Scan for the cell matching the given text and deliver its [x, y] coordinate at center. 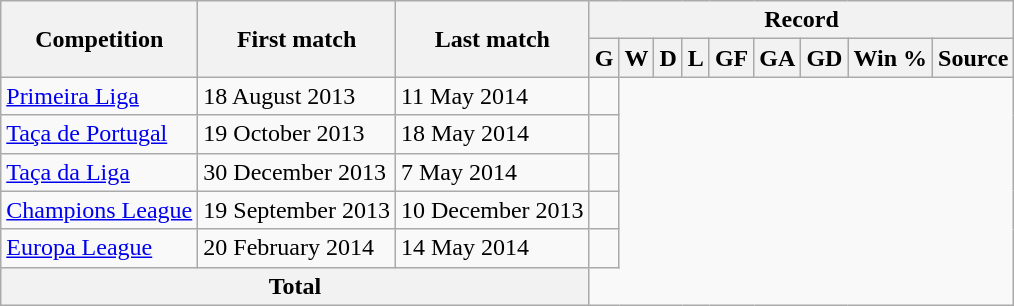
7 May 2014 [492, 172]
Competition [100, 39]
G [604, 58]
First match [297, 39]
D [668, 58]
18 August 2013 [297, 96]
11 May 2014 [492, 96]
Win % [890, 58]
Europa League [100, 248]
30 December 2013 [297, 172]
Record [802, 20]
14 May 2014 [492, 248]
Taça da Liga [100, 172]
Champions League [100, 210]
W [636, 58]
GD [824, 58]
Primeira Liga [100, 96]
10 December 2013 [492, 210]
Taça de Portugal [100, 134]
L [696, 58]
Source [974, 58]
19 September 2013 [297, 210]
Total [295, 286]
GA [778, 58]
GF [731, 58]
20 February 2014 [297, 248]
Last match [492, 39]
18 May 2014 [492, 134]
19 October 2013 [297, 134]
